Identify which cell holds the provided text, then report its [x, y] central coordinate. 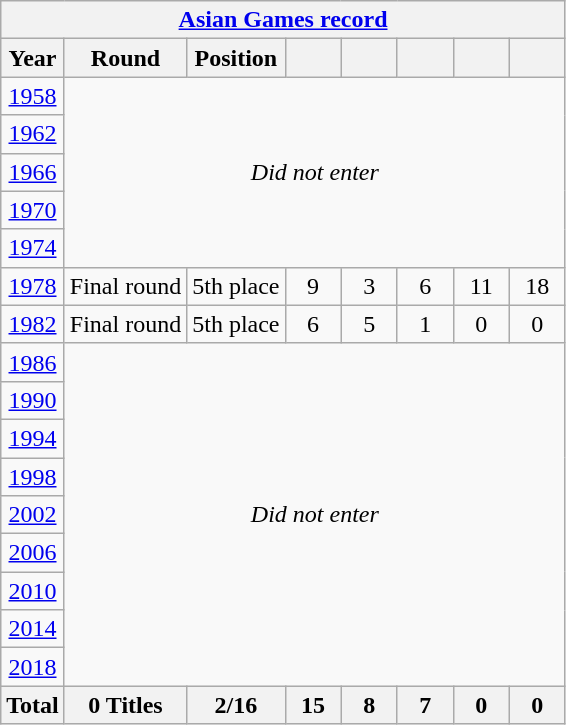
11 [481, 286]
5 [369, 324]
2002 [33, 515]
Asian Games record [284, 20]
1986 [33, 362]
1998 [33, 477]
9 [313, 286]
Position [236, 58]
1978 [33, 286]
Total [33, 705]
15 [313, 705]
Year [33, 58]
2018 [33, 667]
Round [125, 58]
1990 [33, 400]
2006 [33, 553]
1958 [33, 96]
1982 [33, 324]
0 Titles [125, 705]
18 [537, 286]
1974 [33, 248]
1994 [33, 438]
8 [369, 705]
1966 [33, 172]
2010 [33, 591]
1970 [33, 210]
3 [369, 286]
2/16 [236, 705]
2014 [33, 629]
1 [425, 324]
7 [425, 705]
1962 [33, 134]
